Detect which cell encompasses the target text, then output its [X, Y] center coordinate. 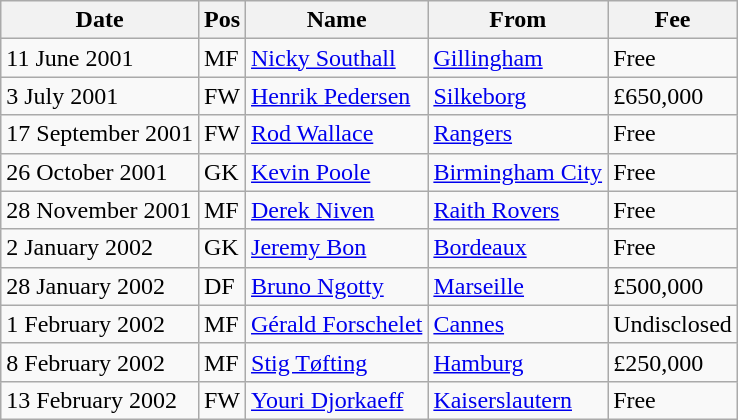
DF [222, 286]
Derek Niven [337, 210]
11 June 2001 [100, 58]
Nicky Southall [337, 58]
Kevin Poole [337, 172]
28 November 2001 [100, 210]
Hamburg [518, 362]
Bordeaux [518, 248]
Undisclosed [673, 324]
£500,000 [673, 286]
Jeremy Bon [337, 248]
Silkeborg [518, 96]
Stig Tøfting [337, 362]
Raith Rovers [518, 210]
Fee [673, 20]
£650,000 [673, 96]
Youri Djorkaeff [337, 400]
1 February 2002 [100, 324]
Cannes [518, 324]
Rangers [518, 134]
£250,000 [673, 362]
Pos [222, 20]
Rod Wallace [337, 134]
From [518, 20]
Name [337, 20]
26 October 2001 [100, 172]
28 January 2002 [100, 286]
Gillingham [518, 58]
8 February 2002 [100, 362]
Marseille [518, 286]
Kaiserslautern [518, 400]
Gérald Forschelet [337, 324]
Henrik Pedersen [337, 96]
13 February 2002 [100, 400]
17 September 2001 [100, 134]
Birmingham City [518, 172]
Date [100, 20]
Bruno Ngotty [337, 286]
2 January 2002 [100, 248]
3 July 2001 [100, 96]
